Provide the (X, Y) coordinate of the cell's center where the given text is located.  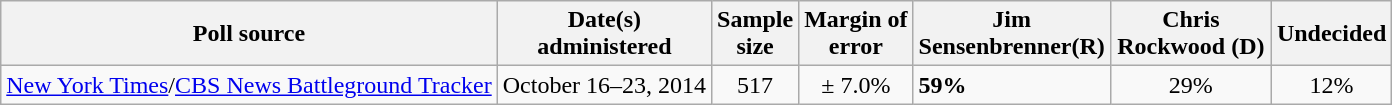
59% (1012, 85)
29% (1190, 85)
Samplesize (756, 34)
12% (1331, 85)
517 (756, 85)
Undecided (1331, 34)
ChrisRockwood (D) (1190, 34)
Date(s)administered (604, 34)
October 16–23, 2014 (604, 85)
Poll source (249, 34)
New York Times/CBS News Battleground Tracker (249, 85)
Margin oferror (856, 34)
JimSensenbrenner(R) (1012, 34)
± 7.0% (856, 85)
